Locate the cell with the specified text and output its [X, Y] center coordinate. 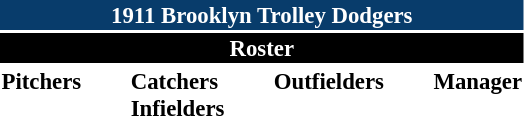
Roster [262, 48]
1911 Brooklyn Trolley Dodgers [262, 15]
